From the cell containing the given text, extract its center point as (x, y) coordinate. 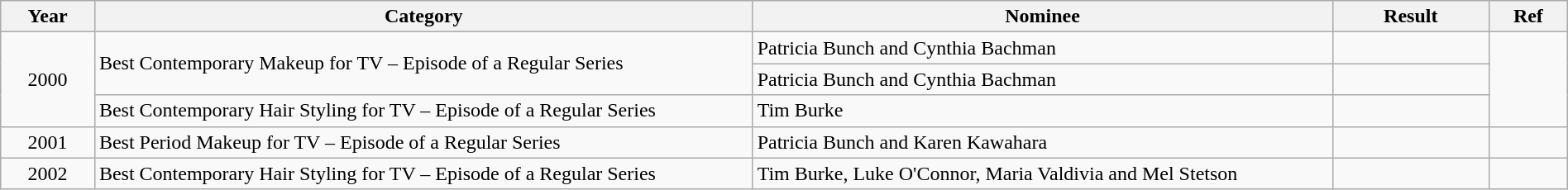
Nominee (1042, 17)
Best Period Makeup for TV – Episode of a Regular Series (423, 142)
Result (1411, 17)
Tim Burke, Luke O'Connor, Maria Valdivia and Mel Stetson (1042, 173)
2001 (48, 142)
Patricia Bunch and Karen Kawahara (1042, 142)
2002 (48, 173)
Tim Burke (1042, 111)
Category (423, 17)
2000 (48, 79)
Ref (1528, 17)
Best Contemporary Makeup for TV – Episode of a Regular Series (423, 64)
Year (48, 17)
